For the text-containing cell, return its midpoint in (X, Y) coordinate format. 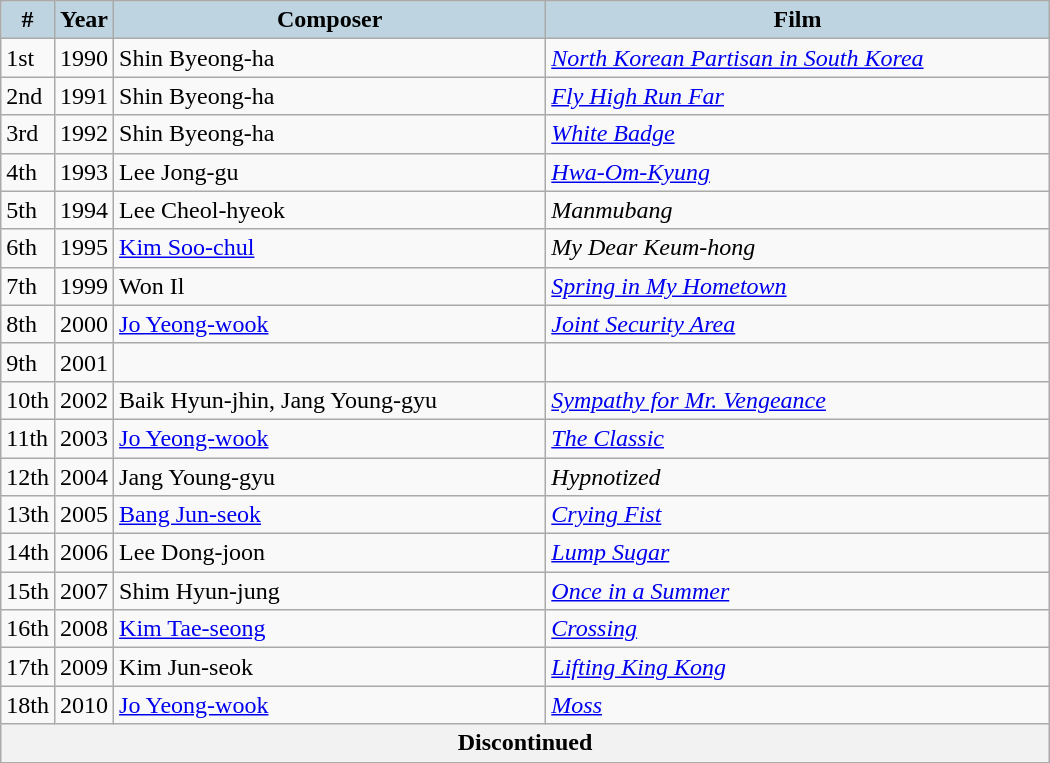
1990 (84, 58)
2008 (84, 629)
Year (84, 20)
Lump Sugar (798, 553)
16th (28, 629)
2nd (28, 96)
2009 (84, 667)
Sympathy for Mr. Vengeance (798, 400)
My Dear Keum-hong (798, 248)
Once in a Summer (798, 591)
2006 (84, 553)
2002 (84, 400)
14th (28, 553)
Lee Cheol-hyeok (330, 210)
2010 (84, 705)
Kim Jun-seok (330, 667)
Kim Tae-seong (330, 629)
Lifting King Kong (798, 667)
Discontinued (525, 743)
10th (28, 400)
Hwa-Om-Kyung (798, 172)
2007 (84, 591)
13th (28, 515)
Fly High Run Far (798, 96)
2004 (84, 477)
Hypnotized (798, 477)
Jang Young-gyu (330, 477)
Kim Soo-chul (330, 248)
Lee Jong-gu (330, 172)
5th (28, 210)
1st (28, 58)
Composer (330, 20)
North Korean Partisan in South Korea (798, 58)
1991 (84, 96)
6th (28, 248)
Crossing (798, 629)
Lee Dong-joon (330, 553)
Crying Fist (798, 515)
2001 (84, 362)
# (28, 20)
Bang Jun-seok (330, 515)
Won Il (330, 286)
The Classic (798, 438)
Baik Hyun-jhin, Jang Young-gyu (330, 400)
Joint Security Area (798, 324)
15th (28, 591)
1992 (84, 134)
Shim Hyun-jung (330, 591)
9th (28, 362)
2000 (84, 324)
2005 (84, 515)
1999 (84, 286)
4th (28, 172)
11th (28, 438)
White Badge (798, 134)
12th (28, 477)
1995 (84, 248)
8th (28, 324)
2003 (84, 438)
Film (798, 20)
3rd (28, 134)
1994 (84, 210)
7th (28, 286)
Spring in My Hometown (798, 286)
Moss (798, 705)
17th (28, 667)
1993 (84, 172)
18th (28, 705)
Manmubang (798, 210)
